From the cell containing the given text, extract its center point as [X, Y] coordinate. 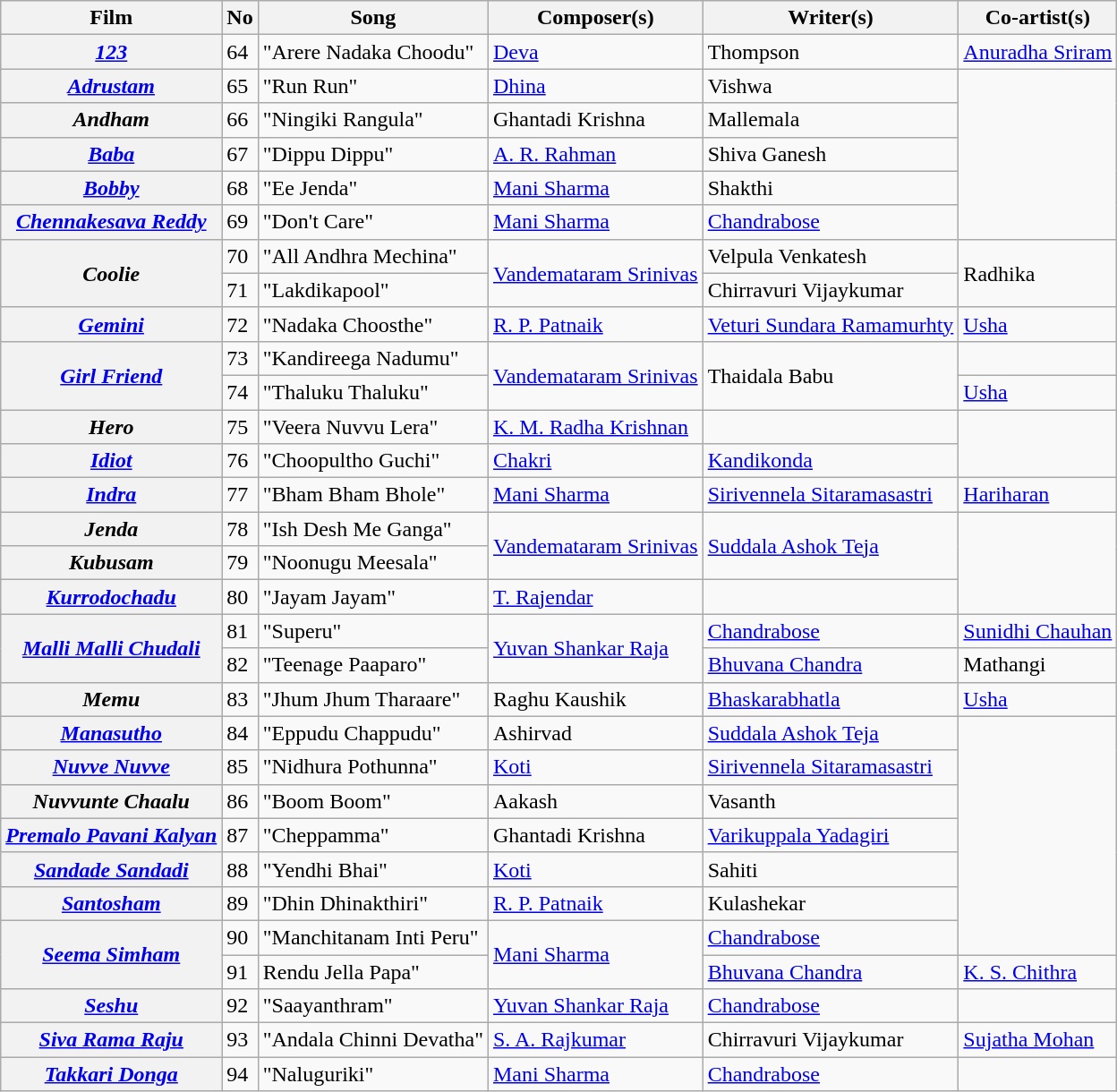
80 [240, 597]
85 [240, 767]
"Lakdikapool" [372, 290]
Film [111, 18]
94 [240, 1074]
Thaidala Babu [831, 375]
Vishwa [831, 86]
"Boom Boom" [372, 801]
Ashirvad [595, 733]
87 [240, 835]
A. R. Rahman [595, 154]
Shiva Ganesh [831, 154]
Nuvve Nuvve [111, 767]
"Don't Care" [372, 222]
Rendu Jella Papa" [372, 971]
81 [240, 631]
Sandade Sandadi [111, 869]
Premalo Pavani Kalyan [111, 835]
Bobby [111, 188]
S. A. Rajkumar [595, 1040]
Kubusam [111, 563]
Jenda [111, 529]
"Yendhi Bhai" [372, 869]
Varikuppala Yadagiri [831, 835]
Velpula Venkatesh [831, 256]
65 [240, 86]
Sujatha Mohan [1038, 1040]
"Superu" [372, 631]
Kandikonda [831, 461]
93 [240, 1040]
89 [240, 903]
"Cheppamma" [372, 835]
Chennakesava Reddy [111, 222]
71 [240, 290]
"Arere Nadaka Choodu" [372, 52]
K. S. Chithra [1038, 971]
"Ee Jenda" [372, 188]
64 [240, 52]
74 [240, 392]
82 [240, 665]
Seshu [111, 1006]
Vasanth [831, 801]
70 [240, 256]
Radhika [1038, 273]
Seema Simham [111, 954]
67 [240, 154]
"Bham Bham Bhole" [372, 495]
"Eppudu Chappudu" [372, 733]
"Manchitanam Inti Peru" [372, 937]
123 [111, 52]
Co-artist(s) [1038, 18]
66 [240, 120]
Nuvvunte Chaalu [111, 801]
"Teenage Paaparo" [372, 665]
Mathangi [1038, 665]
"Saayanthram" [372, 1006]
Idiot [111, 461]
Sahiti [831, 869]
Memu [111, 699]
"Run Run" [372, 86]
"Kandireega Nadumu" [372, 358]
"Choopultho Guchi" [372, 461]
"Jayam Jayam" [372, 597]
Andham [111, 120]
69 [240, 222]
92 [240, 1006]
Shakthi [831, 188]
"Dippu Dippu" [372, 154]
Anuradha Sriram [1038, 52]
"Dhin Dhinakthiri" [372, 903]
"Veera Nuvvu Lera" [372, 427]
Santosham [111, 903]
86 [240, 801]
90 [240, 937]
"Noonugu Meesala" [372, 563]
77 [240, 495]
"All Andhra Mechina" [372, 256]
Hero [111, 427]
Deva [595, 52]
75 [240, 427]
Manasutho [111, 733]
T. Rajendar [595, 597]
Mallemala [831, 120]
79 [240, 563]
Aakash [595, 801]
Gemini [111, 324]
84 [240, 733]
"Ningiki Rangula" [372, 120]
73 [240, 358]
Girl Friend [111, 375]
No [240, 18]
Indra [111, 495]
83 [240, 699]
Kurrodochadu [111, 597]
Hariharan [1038, 495]
Malli Malli Chudali [111, 648]
Takkari Donga [111, 1074]
K. M. Radha Krishnan [595, 427]
Dhina [595, 86]
"Nadaka Choosthe" [372, 324]
"Ish Desh Me Ganga" [372, 529]
Raghu Kaushik [595, 699]
"Thaluku Thaluku" [372, 392]
Coolie [111, 273]
"Nidhura Pothunna" [372, 767]
Writer(s) [831, 18]
Composer(s) [595, 18]
Adrustam [111, 86]
72 [240, 324]
91 [240, 971]
Song [372, 18]
Kulashekar [831, 903]
Sunidhi Chauhan [1038, 631]
Veturi Sundara Ramamurhty [831, 324]
78 [240, 529]
Bhaskarabhatla [831, 699]
Baba [111, 154]
76 [240, 461]
88 [240, 869]
"Jhum Jhum Tharaare" [372, 699]
Chakri [595, 461]
"Naluguriki" [372, 1074]
Siva Rama Raju [111, 1040]
"Andala Chinni Devatha" [372, 1040]
68 [240, 188]
Thompson [831, 52]
